Output the [x, y] coordinate of the center of the cell containing the given text.  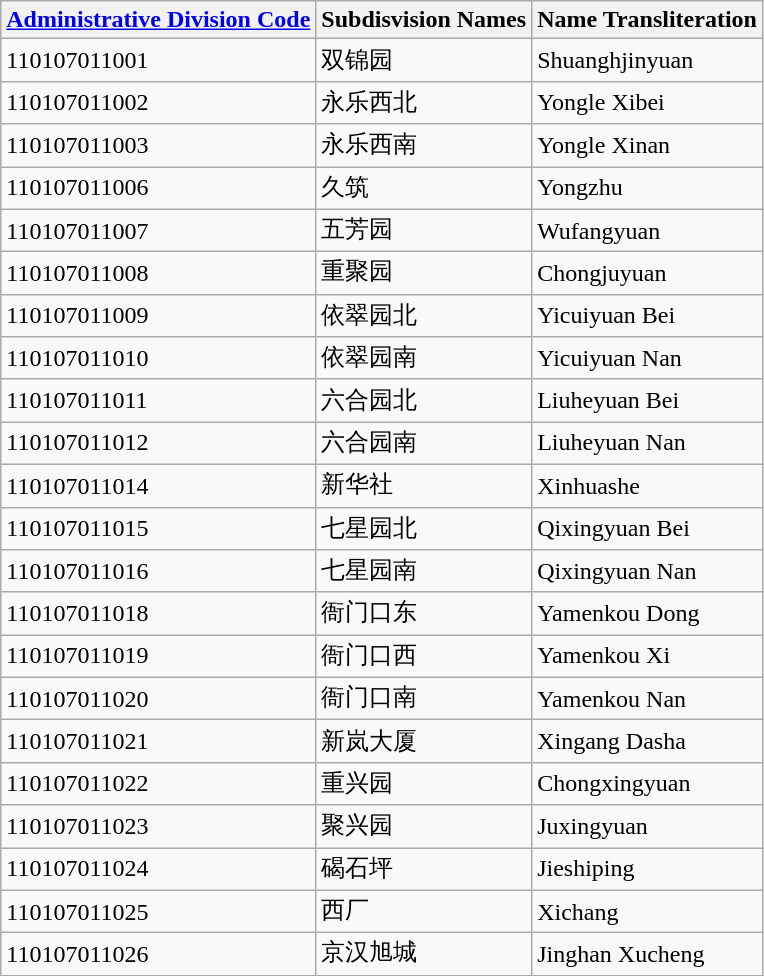
Chongxingyuan [648, 784]
双锦园 [424, 60]
碣石坪 [424, 870]
Xingang Dasha [648, 742]
永乐西北 [424, 102]
Qixingyuan Bei [648, 528]
110107011015 [158, 528]
Jinghan Xucheng [648, 954]
重聚园 [424, 274]
依翠园南 [424, 358]
Name Transliteration [648, 20]
京汉旭城 [424, 954]
110107011012 [158, 444]
重兴园 [424, 784]
依翠园北 [424, 316]
久筑 [424, 188]
110107011020 [158, 698]
七星园北 [424, 528]
Subdisvision Names [424, 20]
新华社 [424, 486]
110107011021 [158, 742]
聚兴园 [424, 826]
110107011022 [158, 784]
衙门口西 [424, 656]
Yicuiyuan Bei [648, 316]
Yicuiyuan Nan [648, 358]
衙门口东 [424, 614]
Yongle Xibei [648, 102]
六合园北 [424, 400]
110107011002 [158, 102]
新岚大厦 [424, 742]
Xinhuashe [648, 486]
110107011010 [158, 358]
110107011016 [158, 572]
Administrative Division Code [158, 20]
Yongzhu [648, 188]
Yamenkou Nan [648, 698]
Shuanghjinyuan [648, 60]
Jieshiping [648, 870]
Xichang [648, 912]
Yamenkou Dong [648, 614]
Juxingyuan [648, 826]
110107011011 [158, 400]
110107011008 [158, 274]
Wufangyuan [648, 230]
五芳园 [424, 230]
110107011009 [158, 316]
永乐西南 [424, 146]
110107011025 [158, 912]
Yamenkou Xi [648, 656]
110107011018 [158, 614]
Liuheyuan Nan [648, 444]
六合园南 [424, 444]
Chongjuyuan [648, 274]
Liuheyuan Bei [648, 400]
七星园南 [424, 572]
110107011003 [158, 146]
110107011019 [158, 656]
110107011026 [158, 954]
110107011014 [158, 486]
110107011001 [158, 60]
Yongle Xinan [648, 146]
110107011007 [158, 230]
110107011006 [158, 188]
Qixingyuan Nan [648, 572]
110107011024 [158, 870]
110107011023 [158, 826]
衙门口南 [424, 698]
西厂 [424, 912]
